Provide the [x, y] coordinate of the cell's center where the given text is located.  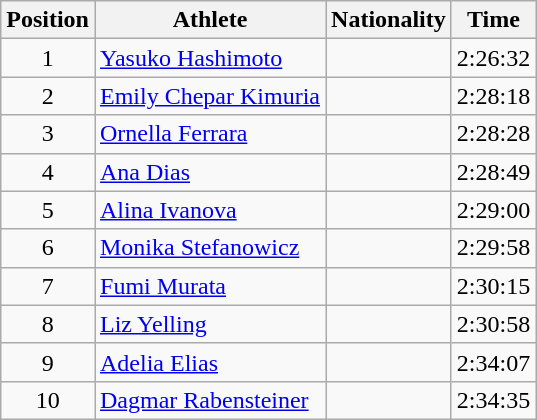
Position [48, 20]
Time [493, 20]
Adelia Elias [210, 362]
1 [48, 58]
5 [48, 210]
Yasuko Hashimoto [210, 58]
2:34:35 [493, 400]
2:34:07 [493, 362]
Alina Ivanova [210, 210]
2:26:32 [493, 58]
Liz Yelling [210, 324]
2:28:18 [493, 96]
Emily Chepar Kimuria [210, 96]
Nationality [389, 20]
2:28:49 [493, 172]
10 [48, 400]
2:29:00 [493, 210]
4 [48, 172]
2:30:15 [493, 286]
6 [48, 248]
Ornella Ferrara [210, 134]
7 [48, 286]
Monika Stefanowicz [210, 248]
3 [48, 134]
8 [48, 324]
9 [48, 362]
2:29:58 [493, 248]
2:30:58 [493, 324]
Athlete [210, 20]
Dagmar Rabensteiner [210, 400]
Fumi Murata [210, 286]
2:28:28 [493, 134]
2 [48, 96]
Ana Dias [210, 172]
